Return the [x, y] coordinate for the center point of the cell that contains the specified text.  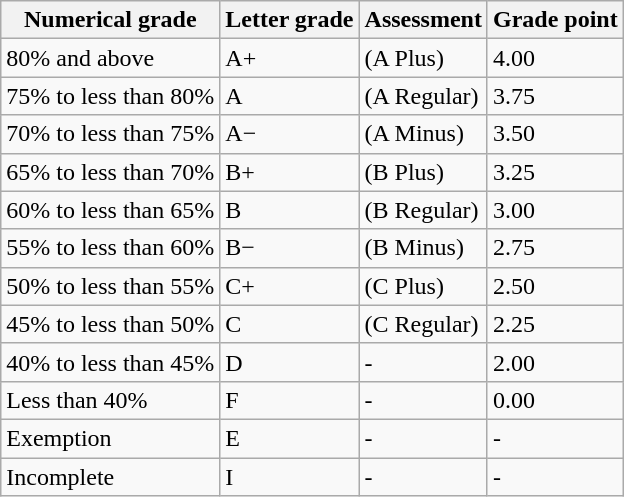
60% to less than 65% [110, 210]
Incomplete [110, 477]
Letter grade [290, 20]
4.00 [555, 58]
(C Regular) [423, 324]
B− [290, 248]
I [290, 477]
2.25 [555, 324]
A+ [290, 58]
0.00 [555, 400]
Less than 40% [110, 400]
45% to less than 50% [110, 324]
70% to less than 75% [110, 134]
80% and above [110, 58]
40% to less than 45% [110, 362]
(A Regular) [423, 96]
Grade point [555, 20]
(A Minus) [423, 134]
2.00 [555, 362]
65% to less than 70% [110, 172]
C [290, 324]
(B Minus) [423, 248]
55% to less than 60% [110, 248]
B [290, 210]
C+ [290, 286]
Assessment [423, 20]
2.75 [555, 248]
(B Regular) [423, 210]
3.75 [555, 96]
E [290, 438]
3.00 [555, 210]
2.50 [555, 286]
75% to less than 80% [110, 96]
Numerical grade [110, 20]
(A Plus) [423, 58]
A− [290, 134]
50% to less than 55% [110, 286]
(B Plus) [423, 172]
B+ [290, 172]
A [290, 96]
(C Plus) [423, 286]
3.25 [555, 172]
F [290, 400]
D [290, 362]
Exemption [110, 438]
3.50 [555, 134]
